Identify which cell holds the provided text, then report its (x, y) central coordinate. 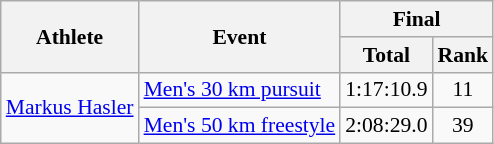
Final (416, 19)
Event (240, 36)
1:17:10.9 (386, 90)
Athlete (70, 36)
2:08:29.0 (386, 126)
Men's 50 km freestyle (240, 126)
39 (464, 126)
Rank (464, 55)
Total (386, 55)
11 (464, 90)
Men's 30 km pursuit (240, 90)
Markus Hasler (70, 108)
